Find where the given text appears and provide that cell's center as [X, Y] coordinate. 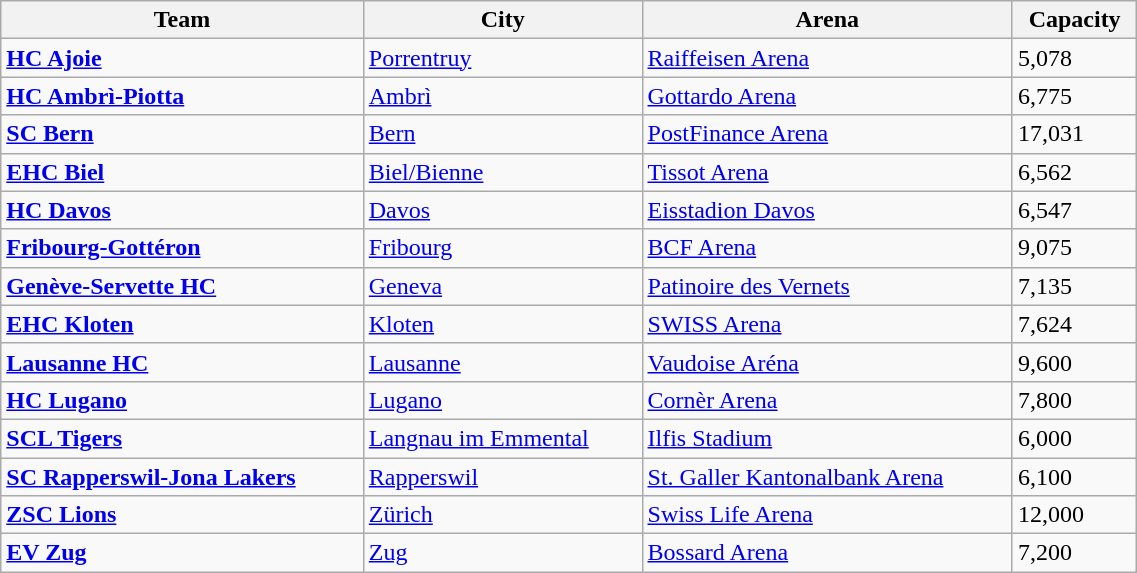
6,100 [1074, 477]
Patinoire des Vernets [827, 286]
SC Rapperswil-Jona Lakers [182, 477]
Zürich [502, 515]
Arena [827, 20]
Rapperswil [502, 477]
6,547 [1074, 210]
EHC Kloten [182, 324]
Raiffeisen Arena [827, 58]
BCF Arena [827, 248]
7,135 [1074, 286]
17,031 [1074, 134]
Geneva [502, 286]
5,078 [1074, 58]
Lausanne HC [182, 362]
Bossard Arena [827, 553]
PostFinance Arena [827, 134]
City [502, 20]
EV Zug [182, 553]
Team [182, 20]
7,200 [1074, 553]
Zug [502, 553]
7,624 [1074, 324]
Vaudoise Aréna [827, 362]
SWISS Arena [827, 324]
HC Ambrì-Piotta [182, 96]
Fribourg [502, 248]
Tissot Arena [827, 172]
Capacity [1074, 20]
EHC Biel [182, 172]
SC Bern [182, 134]
Ilfis Stadium [827, 438]
6,562 [1074, 172]
Porrentruy [502, 58]
9,600 [1074, 362]
HC Davos [182, 210]
HC Lugano [182, 400]
7,800 [1074, 400]
Ambrì [502, 96]
Biel/Bienne [502, 172]
SCL Tigers [182, 438]
Langnau im Emmental [502, 438]
Fribourg-Gottéron [182, 248]
Eisstadion Davos [827, 210]
Lugano [502, 400]
6,000 [1074, 438]
Kloten [502, 324]
HC Ajoie [182, 58]
Swiss Life Arena [827, 515]
12,000 [1074, 515]
Bern [502, 134]
Cornèr Arena [827, 400]
St. Galler Kantonalbank Arena [827, 477]
Gottardo Arena [827, 96]
9,075 [1074, 248]
Genève-Servette HC [182, 286]
Lausanne [502, 362]
ZSC Lions [182, 515]
Davos [502, 210]
6,775 [1074, 96]
